Return (X, Y) of the center of cell containing provided text 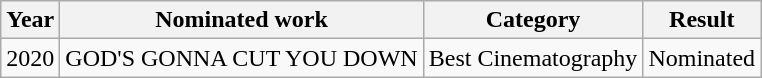
2020 (30, 58)
Best Cinematography (533, 58)
Result (702, 20)
Nominated work (242, 20)
Year (30, 20)
GOD'S GONNA CUT YOU DOWN (242, 58)
Nominated (702, 58)
Category (533, 20)
